Determine the (x, y) coordinate at the center of the cell enclosing the given text.  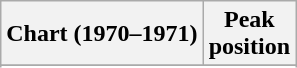
Chart (1970–1971) (102, 34)
Peakposition (249, 34)
